Identify which cell holds the provided text, then report its [x, y] central coordinate. 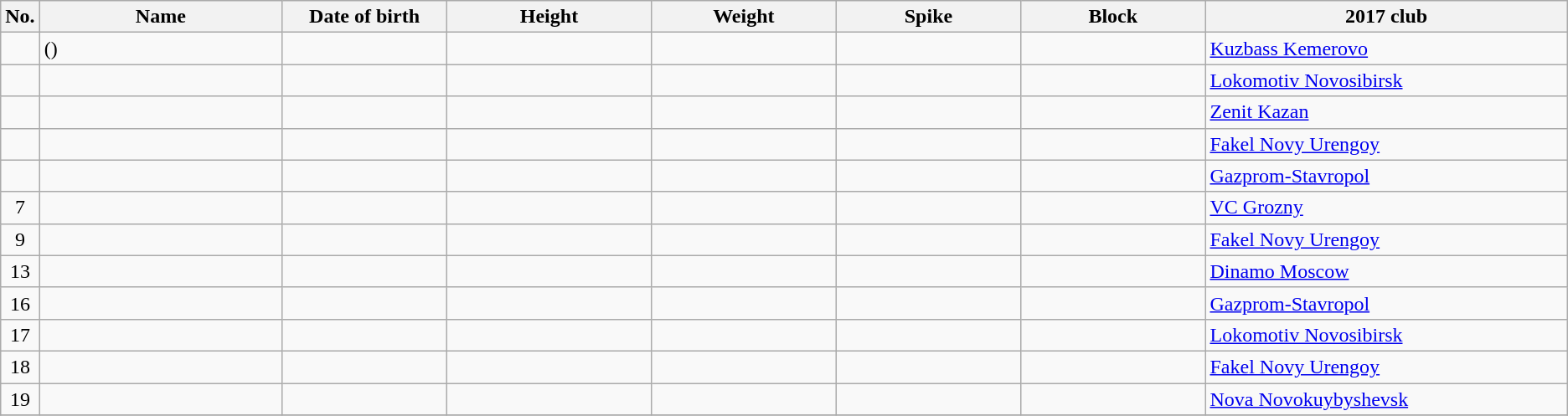
Weight [744, 17]
16 [20, 303]
Block [1113, 17]
Name [161, 17]
7 [20, 208]
Kuzbass Kemerovo [1386, 49]
19 [20, 399]
9 [20, 239]
No. [20, 17]
Nova Novokuybyshevsk [1386, 399]
2017 club [1386, 17]
Zenit Kazan [1386, 112]
17 [20, 335]
Spike [928, 17]
Dinamo Moscow [1386, 271]
18 [20, 367]
VC Grozny [1386, 208]
Height [549, 17]
Date of birth [364, 17]
13 [20, 271]
() [161, 49]
